From the cell containing the given text, extract its center point as (X, Y) coordinate. 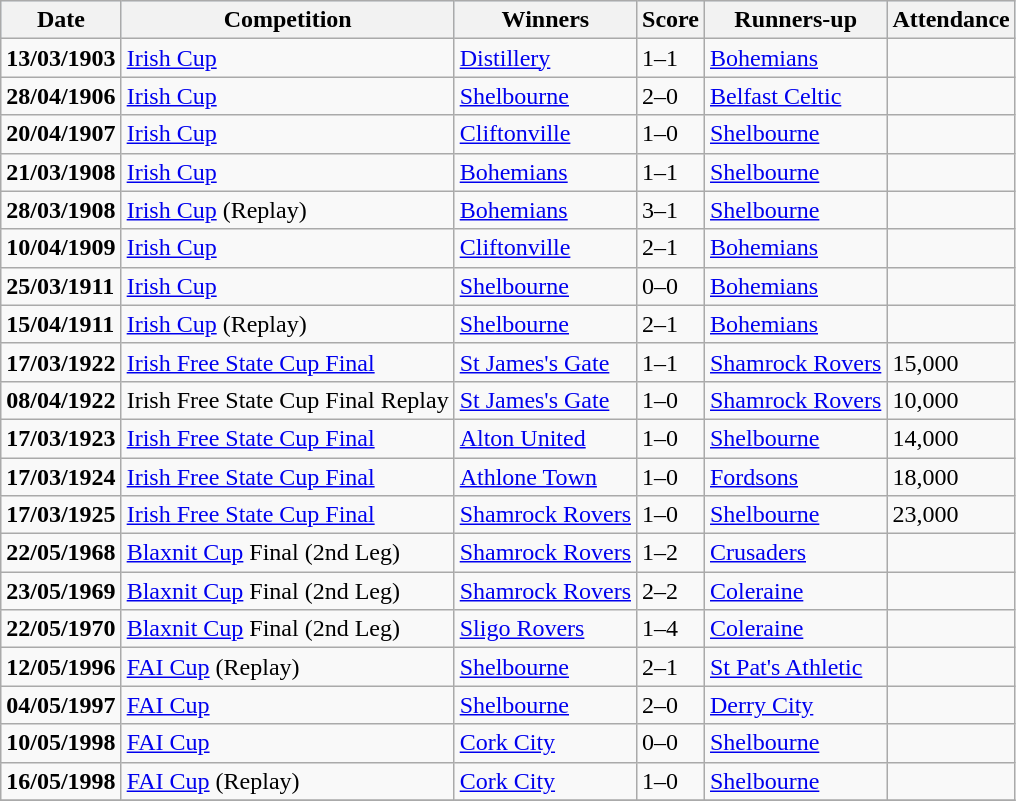
15/04/1911 (61, 324)
1–2 (671, 553)
21/03/1908 (61, 172)
23,000 (951, 515)
Sligo Rovers (545, 629)
Competition (288, 20)
13/03/1903 (61, 58)
22/05/1968 (61, 553)
17/03/1922 (61, 362)
15,000 (951, 362)
Irish Free State Cup Final Replay (288, 400)
Crusaders (795, 553)
22/05/1970 (61, 629)
St Pat's Athletic (795, 667)
10/05/1998 (61, 743)
3–1 (671, 210)
Alton United (545, 438)
04/05/1997 (61, 705)
Attendance (951, 20)
20/04/1907 (61, 134)
1–4 (671, 629)
Date (61, 20)
17/03/1924 (61, 477)
08/04/1922 (61, 400)
Derry City (795, 705)
Fordsons (795, 477)
Distillery (545, 58)
2–2 (671, 591)
16/05/1998 (61, 781)
28/03/1908 (61, 210)
17/03/1923 (61, 438)
10,000 (951, 400)
14,000 (951, 438)
Winners (545, 20)
28/04/1906 (61, 96)
23/05/1969 (61, 591)
25/03/1911 (61, 286)
18,000 (951, 477)
10/04/1909 (61, 248)
Score (671, 20)
Belfast Celtic (795, 96)
17/03/1925 (61, 515)
Runners-up (795, 20)
Athlone Town (545, 477)
12/05/1996 (61, 667)
